Identify which cell holds the provided text, then report its (X, Y) central coordinate. 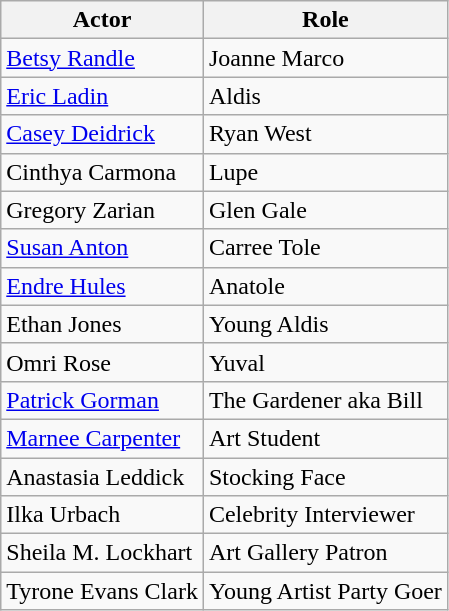
Role (325, 20)
Betsy Randle (102, 58)
Ethan Jones (102, 324)
Lupe (325, 172)
Tyrone Evans Clark (102, 591)
Marnee Carpenter (102, 438)
Patrick Gorman (102, 400)
Omri Rose (102, 362)
Gregory Zarian (102, 210)
The Gardener aka Bill (325, 400)
Casey Deidrick (102, 134)
Anatole (325, 286)
Joanne Marco (325, 58)
Art Gallery Patron (325, 553)
Sheila M. Lockhart (102, 553)
Yuval (325, 362)
Carree Tole (325, 248)
Stocking Face (325, 477)
Glen Gale (325, 210)
Young Artist Party Goer (325, 591)
Cinthya Carmona (102, 172)
Art Student (325, 438)
Susan Anton (102, 248)
Anastasia Leddick (102, 477)
Young Aldis (325, 324)
Ilka Urbach (102, 515)
Aldis (325, 96)
Celebrity Interviewer (325, 515)
Actor (102, 20)
Ryan West (325, 134)
Endre Hules (102, 286)
Eric Ladin (102, 96)
